Determine the [X, Y] coordinate at the center of the cell enclosing the given text.  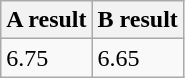
B result [138, 20]
A result [46, 20]
6.65 [138, 58]
6.75 [46, 58]
